Extract the [x, y] coordinate from the center of the cell holding the provided text.  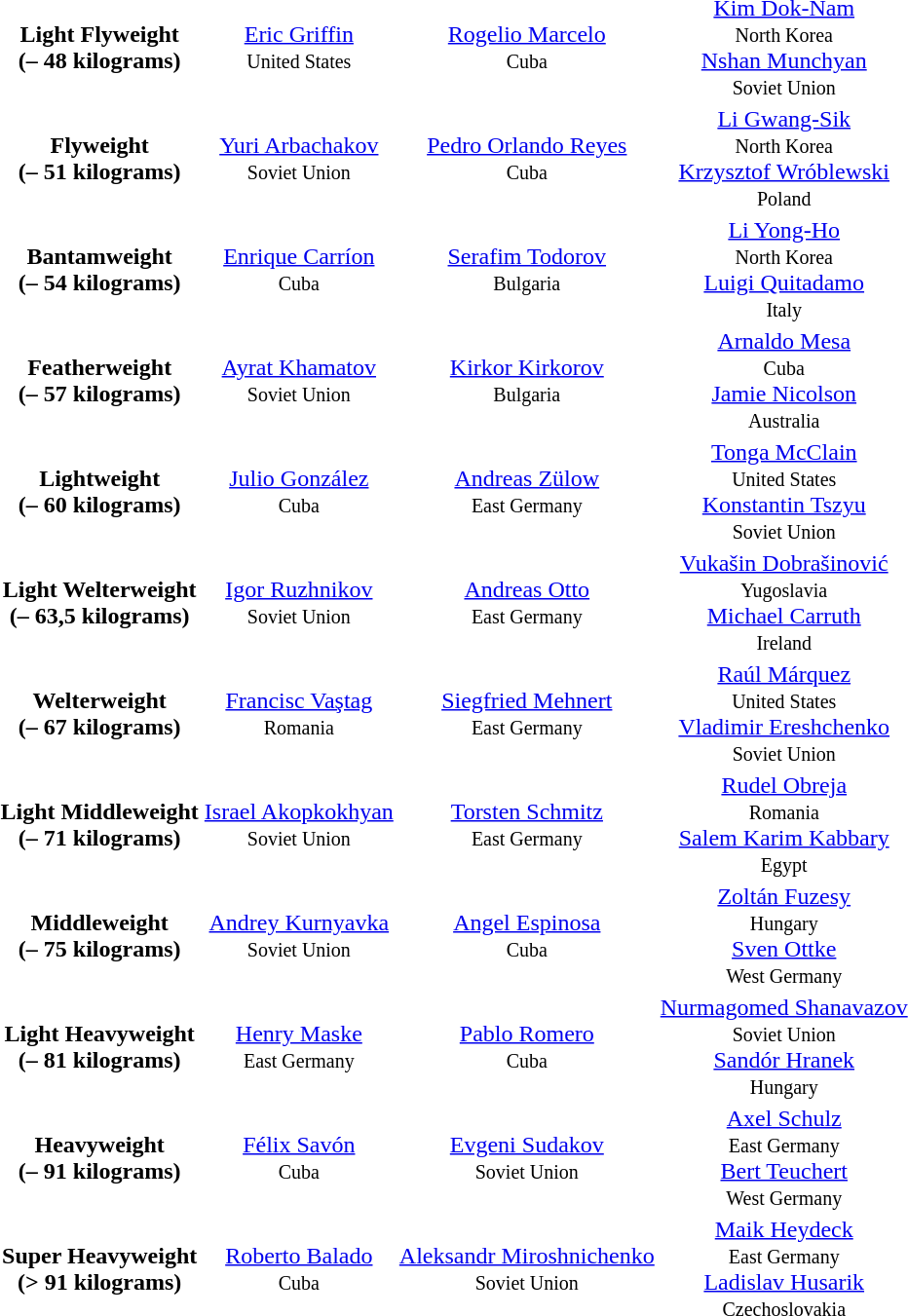
Serafim TodorovBulgaria [526, 269]
Israel AkopkokhyanSoviet Union [298, 824]
Igor RuzhnikovSoviet Union [298, 602]
Ayrat KhamatovSoviet Union [298, 380]
Félix SavónCuba [298, 1157]
Torsten SchmitzEast Germany [526, 824]
Angel EspinosaCuba [526, 935]
Andrey KurnyavkaSoviet Union [298, 935]
Pablo RomeroCuba [526, 1046]
Enrique CarríonCuba [298, 269]
Francisc VaştagRomania [298, 713]
Pedro Orlando ReyesCuba [526, 158]
Julio GonzálezCuba [298, 491]
Andreas OttoEast Germany [526, 602]
Andreas ZülowEast Germany [526, 491]
Siegfried MehnertEast Germany [526, 713]
Kirkor KirkorovBulgaria [526, 380]
Yuri ArbachakovSoviet Union [298, 158]
Henry MaskeEast Germany [298, 1046]
Evgeni SudakovSoviet Union [526, 1157]
